From the cell containing the given text, extract its center point as (x, y) coordinate. 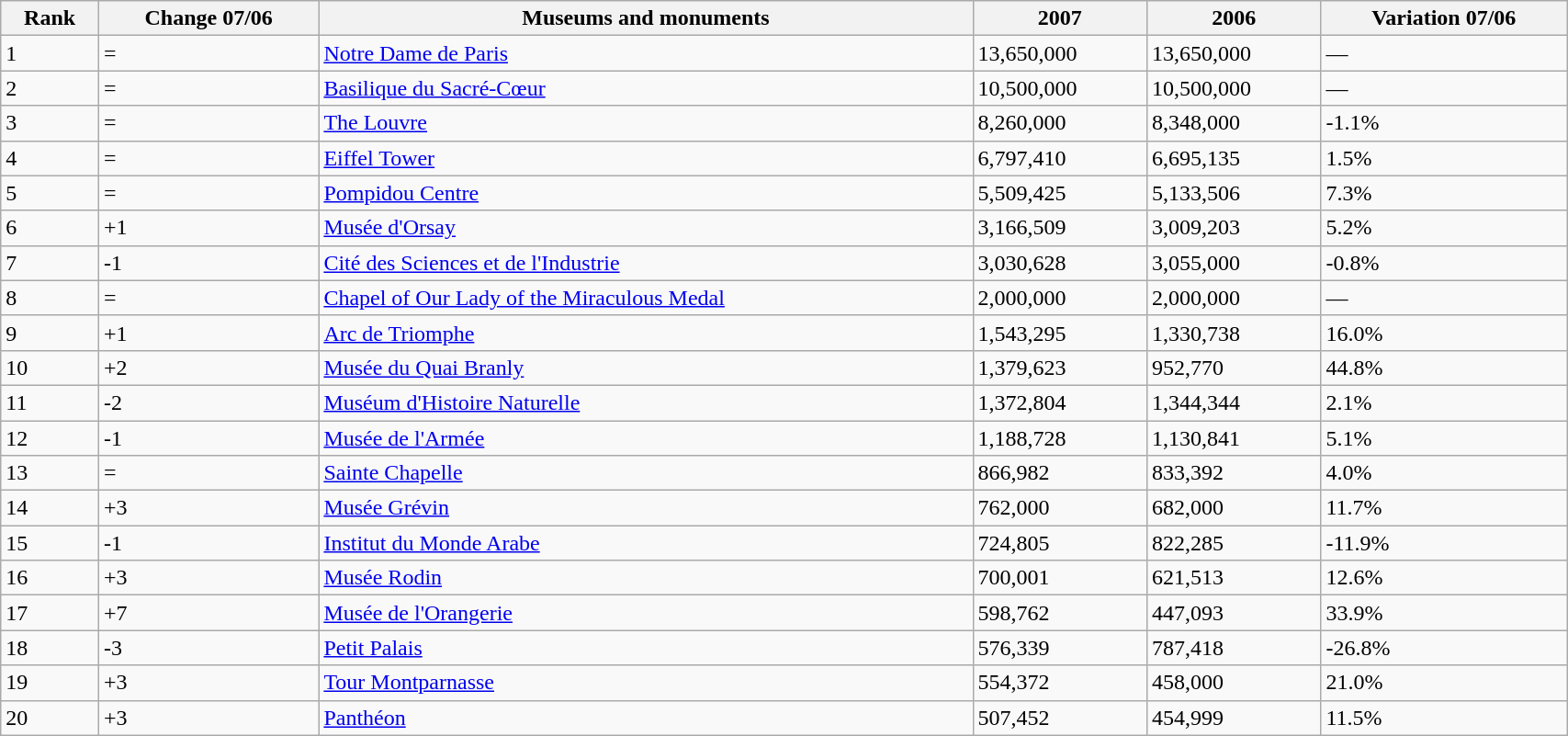
3 (50, 123)
2007 (1060, 18)
Panthéon (646, 718)
1,543,295 (1060, 333)
833,392 (1235, 473)
762,000 (1060, 508)
8,260,000 (1060, 123)
-26.8% (1444, 648)
Tour Montparnasse (646, 683)
598,762 (1060, 613)
7 (50, 263)
+2 (209, 368)
12 (50, 438)
5,133,506 (1235, 193)
33.9% (1444, 613)
Sainte Chapelle (646, 473)
Musée Rodin (646, 578)
Musée d'Orsay (646, 228)
787,418 (1235, 648)
11 (50, 402)
2.1% (1444, 402)
11.5% (1444, 718)
19 (50, 683)
8 (50, 298)
724,805 (1060, 543)
3,166,509 (1060, 228)
20 (50, 718)
-2 (209, 402)
3,055,000 (1235, 263)
Musée du Quai Branly (646, 368)
6,695,135 (1235, 158)
Chapel of Our Lady of the Miraculous Medal (646, 298)
1,372,804 (1060, 402)
2 (50, 88)
576,339 (1060, 648)
Musée Grévin (646, 508)
Muséum d'Histoire Naturelle (646, 402)
866,982 (1060, 473)
554,372 (1060, 683)
6,797,410 (1060, 158)
2006 (1235, 18)
Basilique du Sacré-Cœur (646, 88)
Rank (50, 18)
1,344,344 (1235, 402)
21.0% (1444, 683)
6 (50, 228)
4 (50, 158)
1,330,738 (1235, 333)
Museums and monuments (646, 18)
18 (50, 648)
5.2% (1444, 228)
682,000 (1235, 508)
14 (50, 508)
7.3% (1444, 193)
Petit Palais (646, 648)
Change 07/06 (209, 18)
Variation 07/06 (1444, 18)
Cité des Sciences et de l'Industrie (646, 263)
447,093 (1235, 613)
Eiffel Tower (646, 158)
621,513 (1235, 578)
11.7% (1444, 508)
16 (50, 578)
44.8% (1444, 368)
17 (50, 613)
1,188,728 (1060, 438)
-1.1% (1444, 123)
1,130,841 (1235, 438)
Pompidou Centre (646, 193)
Arc de Triomphe (646, 333)
3,030,628 (1060, 263)
3,009,203 (1235, 228)
Institut du Monde Arabe (646, 543)
458,000 (1235, 683)
1 (50, 53)
Musée de l'Orangerie (646, 613)
4.0% (1444, 473)
15 (50, 543)
Notre Dame de Paris (646, 53)
-0.8% (1444, 263)
Musée de l'Armée (646, 438)
822,285 (1235, 543)
952,770 (1235, 368)
5.1% (1444, 438)
16.0% (1444, 333)
1,379,623 (1060, 368)
9 (50, 333)
5,509,425 (1060, 193)
12.6% (1444, 578)
10 (50, 368)
454,999 (1235, 718)
507,452 (1060, 718)
+7 (209, 613)
1.5% (1444, 158)
-3 (209, 648)
8,348,000 (1235, 123)
The Louvre (646, 123)
13 (50, 473)
-11.9% (1444, 543)
5 (50, 193)
700,001 (1060, 578)
